From the cell containing the given text, extract its center point as (X, Y) coordinate. 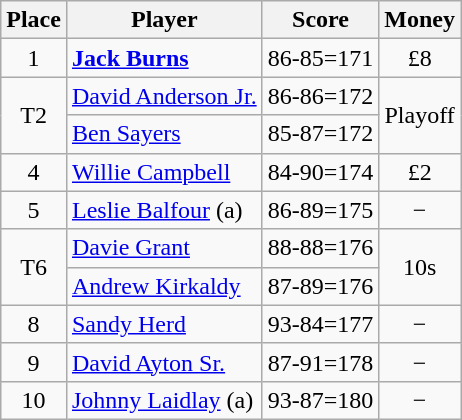
Andrew Kirkaldy (164, 286)
86-85=171 (320, 58)
Sandy Herd (164, 324)
T2 (34, 115)
Leslie Balfour (a) (164, 210)
Willie Campbell (164, 172)
8 (34, 324)
84-90=174 (320, 172)
86-86=172 (320, 96)
1 (34, 58)
David Anderson Jr. (164, 96)
93-87=180 (320, 400)
10 (34, 400)
93-84=177 (320, 324)
4 (34, 172)
87-91=178 (320, 362)
85-87=172 (320, 134)
87-89=176 (320, 286)
10s (420, 267)
88-88=176 (320, 248)
Johnny Laidlay (a) (164, 400)
9 (34, 362)
Place (34, 20)
Davie Grant (164, 248)
Money (420, 20)
Playoff (420, 115)
David Ayton Sr. (164, 362)
Jack Burns (164, 58)
5 (34, 210)
£2 (420, 172)
86-89=175 (320, 210)
T6 (34, 267)
Score (320, 20)
£8 (420, 58)
Player (164, 20)
Ben Sayers (164, 134)
